Extract the [X, Y] coordinate from the center of the cell holding the provided text.  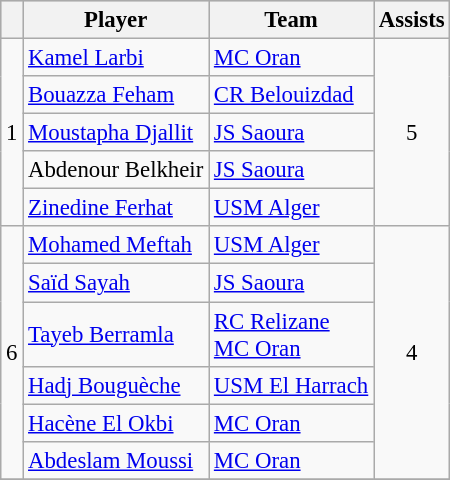
Hacène El Okbi [116, 423]
Moustapha Djallit [116, 133]
1 [12, 133]
Zinedine Ferhat [116, 208]
Abdenour Belkheir [116, 170]
6 [12, 352]
Kamel Larbi [116, 58]
USM El Harrach [292, 385]
4 [412, 352]
Player [116, 20]
Team [292, 20]
Saïd Sayah [116, 283]
CR Belouizdad [292, 95]
5 [412, 133]
Tayeb Berramla [116, 334]
RC RelizaneMC Oran [292, 334]
Mohamed Meftah [116, 245]
Assists [412, 20]
Hadj Bouguèche [116, 385]
Abdeslam Moussi [116, 460]
Bouazza Feham [116, 95]
